Provide the (x, y) coordinate of the cell's center where the given text is located.  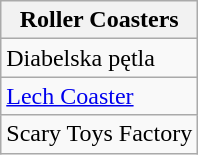
Lech Coaster (100, 96)
Roller Coasters (100, 20)
Scary Toys Factory (100, 134)
Diabelska pętla (100, 58)
